From the cell containing the given text, extract its center point as [x, y] coordinate. 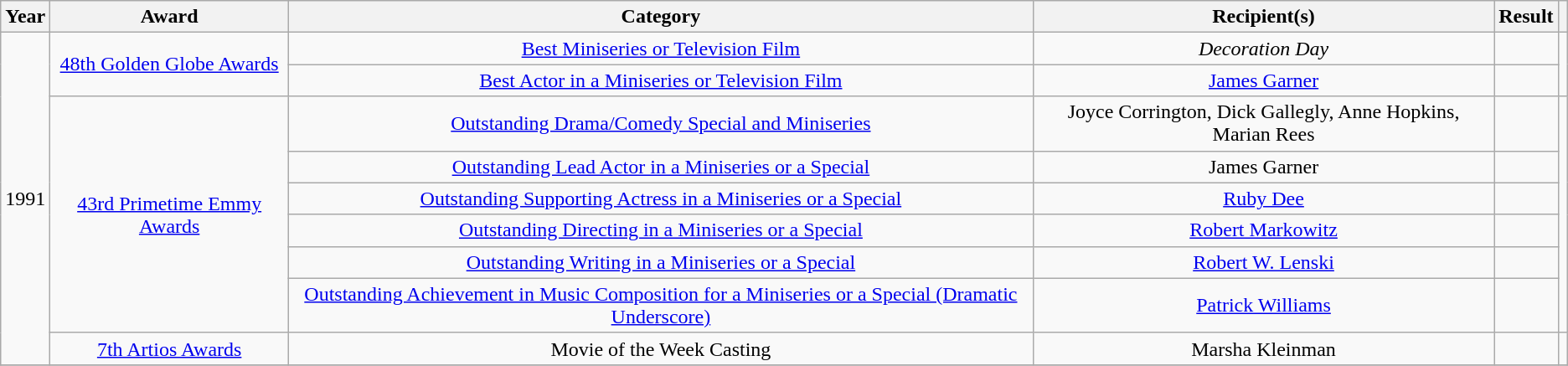
Recipient(s) [1263, 17]
Decoration Day [1263, 49]
Outstanding Lead Actor in a Miniseries or a Special [660, 167]
Award [169, 17]
Year [25, 17]
7th Artios Awards [169, 348]
Outstanding Drama/Comedy Special and Miniseries [660, 124]
Movie of the Week Casting [660, 348]
Outstanding Writing in a Miniseries or a Special [660, 262]
Best Miniseries or Television Film [660, 49]
Ruby Dee [1263, 198]
Outstanding Supporting Actress in a Miniseries or a Special [660, 198]
Outstanding Directing in a Miniseries or a Special [660, 230]
Marsha Kleinman [1263, 348]
Category [660, 17]
Result [1526, 17]
Patrick Williams [1263, 305]
Outstanding Achievement in Music Composition for a Miniseries or a Special (Dramatic Underscore) [660, 305]
1991 [25, 199]
Joyce Corrington, Dick Gallegly, Anne Hopkins, Marian Rees [1263, 124]
48th Golden Globe Awards [169, 64]
43rd Primetime Emmy Awards [169, 214]
Robert Markowitz [1263, 230]
Best Actor in a Miniseries or Television Film [660, 80]
Robert W. Lenski [1263, 262]
